Provide the [X, Y] coordinate of the cell's center where the given text is located.  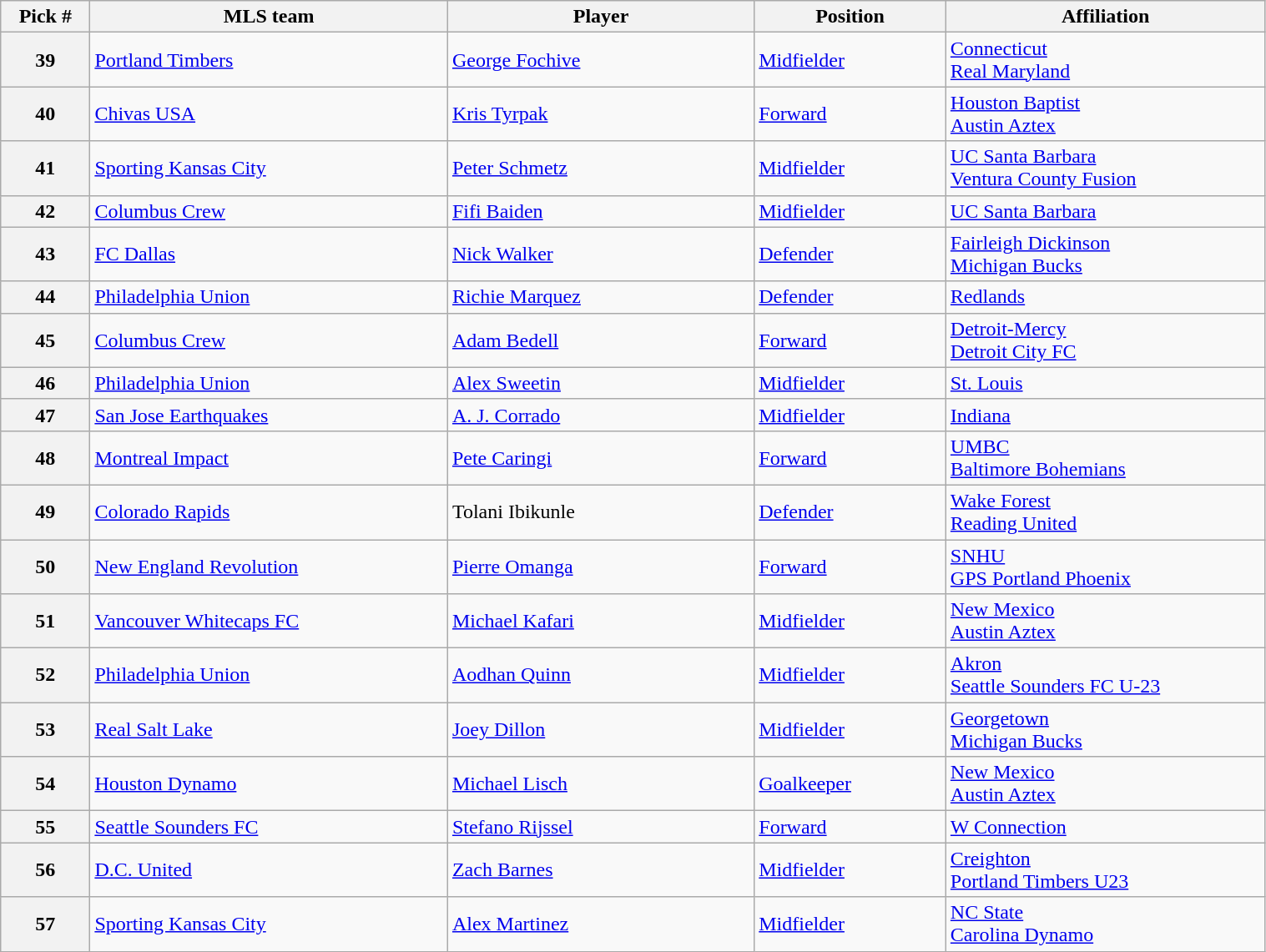
44 [45, 297]
Pierre Omanga [601, 566]
Kris Tyrpak [601, 113]
Indiana [1105, 415]
Nick Walker [601, 254]
NC StateCarolina Dynamo [1105, 924]
Vancouver Whitecaps FC [269, 621]
A. J. Corrado [601, 415]
54 [45, 784]
Player [601, 17]
Stefano Rijssel [601, 827]
Detroit-MercyDetroit City FC [1105, 340]
45 [45, 340]
Tolani Ibikunle [601, 512]
MLS team [269, 17]
Michael Lisch [601, 784]
Peter Schmetz [601, 169]
SNHUGPS Portland Phoenix [1105, 566]
39 [45, 60]
Joey Dillon [601, 729]
42 [45, 211]
UMBCBaltimore Bohemians [1105, 457]
Affiliation [1105, 17]
Redlands [1105, 297]
Pick # [45, 17]
GeorgetownMichigan Bucks [1105, 729]
47 [45, 415]
Position [850, 17]
D.C. United [269, 869]
ConnecticutReal Maryland [1105, 60]
51 [45, 621]
43 [45, 254]
Colorado Rapids [269, 512]
Goalkeeper [850, 784]
53 [45, 729]
56 [45, 869]
Montreal Impact [269, 457]
CreightonPortland Timbers U23 [1105, 869]
Houston Dynamo [269, 784]
48 [45, 457]
Fairleigh DickinsonMichigan Bucks [1105, 254]
Fifi Baiden [601, 211]
Portland Timbers [269, 60]
Seattle Sounders FC [269, 827]
Zach Barnes [601, 869]
St. Louis [1105, 383]
UC Santa BarbaraVentura County Fusion [1105, 169]
Real Salt Lake [269, 729]
Richie Marquez [601, 297]
San Jose Earthquakes [269, 415]
52 [45, 676]
49 [45, 512]
UC Santa Barbara [1105, 211]
W Connection [1105, 827]
Houston BaptistAustin Aztex [1105, 113]
Alex Martinez [601, 924]
46 [45, 383]
FC Dallas [269, 254]
40 [45, 113]
AkronSeattle Sounders FC U-23 [1105, 676]
57 [45, 924]
50 [45, 566]
New England Revolution [269, 566]
Michael Kafari [601, 621]
George Fochive [601, 60]
Pete Caringi [601, 457]
Adam Bedell [601, 340]
41 [45, 169]
55 [45, 827]
Chivas USA [269, 113]
Wake ForestReading United [1105, 512]
Aodhan Quinn [601, 676]
Alex Sweetin [601, 383]
